Pinpoint the cell where the given text exists, returning its (X, Y) midpoint coordinate. 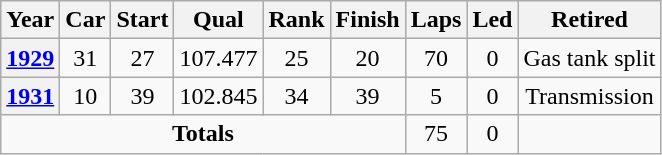
107.477 (218, 58)
31 (86, 58)
Start (142, 20)
20 (368, 58)
25 (296, 58)
5 (436, 96)
1929 (30, 58)
75 (436, 134)
Led (492, 20)
Laps (436, 20)
Rank (296, 20)
Qual (218, 20)
Year (30, 20)
Retired (590, 20)
102.845 (218, 96)
10 (86, 96)
27 (142, 58)
Transmission (590, 96)
Finish (368, 20)
34 (296, 96)
Totals (203, 134)
1931 (30, 96)
70 (436, 58)
Gas tank split (590, 58)
Car (86, 20)
